Output the (X, Y) coordinate of the center of the cell containing the given text.  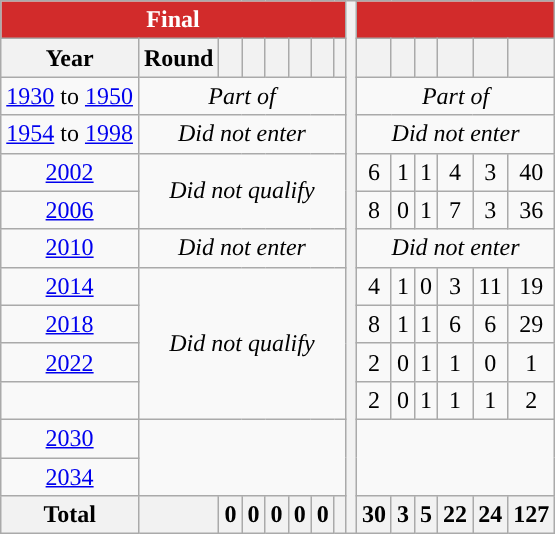
Total (70, 515)
Final (174, 20)
2014 (70, 286)
2030 (70, 438)
2002 (70, 172)
11 (490, 286)
2010 (70, 248)
2034 (70, 477)
5 (426, 515)
Round (178, 58)
36 (532, 210)
30 (374, 515)
2022 (70, 362)
29 (532, 324)
2006 (70, 210)
40 (532, 172)
22 (456, 515)
19 (532, 286)
7 (456, 210)
Year (70, 58)
1954 to 1998 (70, 134)
1930 to 1950 (70, 96)
24 (490, 515)
127 (532, 515)
2018 (70, 324)
